Provide the [x, y] coordinate of the cell's center where the given text is located.  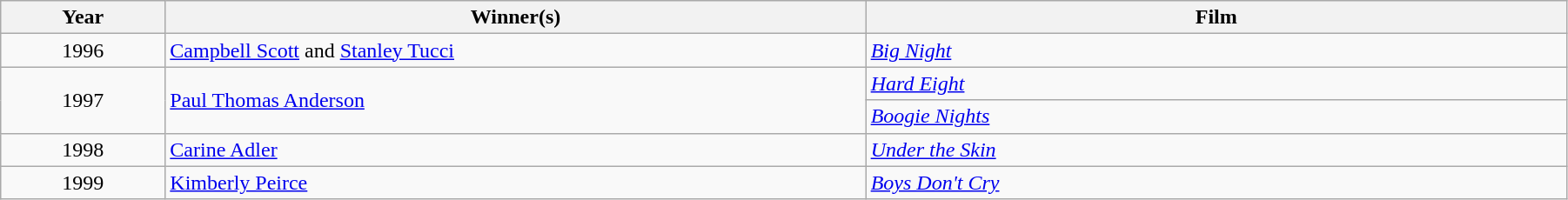
Campbell Scott and Stanley Tucci [515, 50]
Year [84, 17]
Paul Thomas Anderson [515, 100]
1996 [84, 50]
Boys Don't Cry [1216, 183]
Big Night [1216, 50]
Kimberly Peirce [515, 183]
1998 [84, 150]
1999 [84, 183]
Film [1216, 17]
Winner(s) [515, 17]
Hard Eight [1216, 83]
Boogie Nights [1216, 117]
Under the Skin [1216, 150]
1997 [84, 100]
Carine Adler [515, 150]
